Locate the cell with the specified text and output its (X, Y) center coordinate. 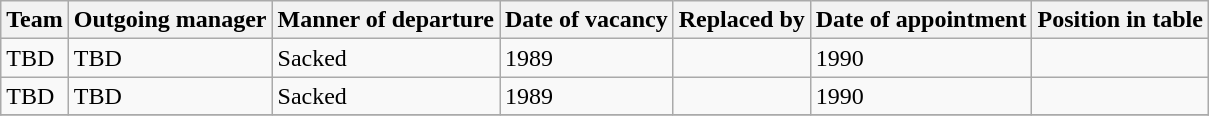
Date of appointment (921, 20)
Manner of departure (386, 20)
Position in table (1120, 20)
Date of vacancy (587, 20)
Team (35, 20)
Outgoing manager (170, 20)
Replaced by (742, 20)
